Identify which cell holds the provided text, then report its (x, y) central coordinate. 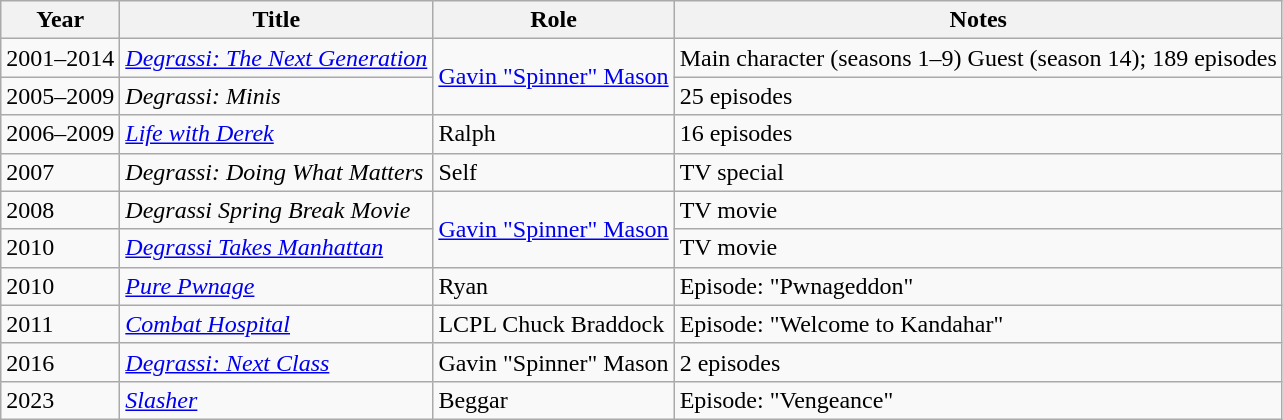
2006–2009 (60, 134)
Ralph (554, 134)
2 episodes (978, 362)
16 episodes (978, 134)
Degrassi: Minis (276, 96)
LCPL Chuck Braddock (554, 324)
2005–2009 (60, 96)
Degrassi: The Next Generation (276, 58)
2001–2014 (60, 58)
2016 (60, 362)
2023 (60, 400)
Degrassi: Doing What Matters (276, 172)
Episode: "Welcome to Kandahar" (978, 324)
Beggar (554, 400)
TV special (978, 172)
Slasher (276, 400)
25 episodes (978, 96)
Degrassi Spring Break Movie (276, 210)
Title (276, 20)
Degrassi Takes Manhattan (276, 248)
Self (554, 172)
Episode: "Pwnageddon" (978, 286)
Episode: "Vengeance" (978, 400)
Year (60, 20)
Degrassi: Next Class (276, 362)
Notes (978, 20)
2008 (60, 210)
Role (554, 20)
2011 (60, 324)
Main character (seasons 1–9) Guest (season 14); 189 episodes (978, 58)
2007 (60, 172)
Combat Hospital (276, 324)
Life with Derek (276, 134)
Ryan (554, 286)
Pure Pwnage (276, 286)
